Determine the [x, y] coordinate at the center of the cell enclosing the given text.  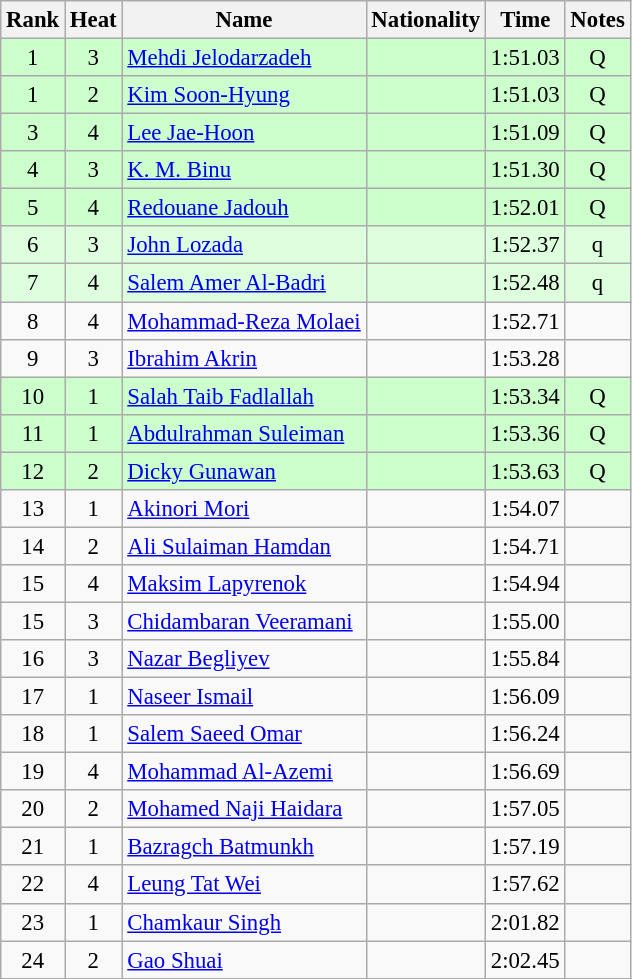
9 [33, 358]
Bazragch Batmunkh [244, 847]
Nationality [426, 20]
Mehdi Jelodarzadeh [244, 58]
7 [33, 283]
Kim Soon-Hyung [244, 95]
1:57.19 [525, 847]
19 [33, 772]
K. M. Binu [244, 170]
1:51.30 [525, 170]
24 [33, 960]
Gao Shuai [244, 960]
Abdulrahman Suleiman [244, 433]
22 [33, 885]
11 [33, 433]
21 [33, 847]
Redouane Jadouh [244, 208]
Chidambaran Veeramani [244, 621]
1:51.09 [525, 133]
Notes [598, 20]
1:52.71 [525, 321]
Ibrahim Akrin [244, 358]
Ali Sulaiman Hamdan [244, 546]
2:02.45 [525, 960]
1:53.63 [525, 471]
Salem Amer Al-Badri [244, 283]
1:55.84 [525, 659]
Name [244, 20]
1:56.24 [525, 734]
Chamkaur Singh [244, 922]
Mohammad-Reza Molaei [244, 321]
1:53.28 [525, 358]
13 [33, 509]
1:54.07 [525, 509]
12 [33, 471]
Salah Taib Fadlallah [244, 396]
1:53.36 [525, 433]
Salem Saeed Omar [244, 734]
Dicky Gunawan [244, 471]
1:57.05 [525, 809]
Mohamed Naji Haidara [244, 809]
2:01.82 [525, 922]
Leung Tat Wei [244, 885]
Akinori Mori [244, 509]
6 [33, 245]
18 [33, 734]
1:52.37 [525, 245]
Heat [94, 20]
1:54.71 [525, 546]
17 [33, 697]
1:52.01 [525, 208]
1:56.09 [525, 697]
1:55.00 [525, 621]
Time [525, 20]
Lee Jae-Hoon [244, 133]
1:52.48 [525, 283]
20 [33, 809]
14 [33, 546]
Naseer Ismail [244, 697]
1:57.62 [525, 885]
1:53.34 [525, 396]
8 [33, 321]
1:54.94 [525, 584]
1:56.69 [525, 772]
5 [33, 208]
Maksim Lapyrenok [244, 584]
16 [33, 659]
Nazar Begliyev [244, 659]
10 [33, 396]
Rank [33, 20]
Mohammad Al-Azemi [244, 772]
John Lozada [244, 245]
23 [33, 922]
